Detect which cell encompasses the target text, then output its (X, Y) center coordinate. 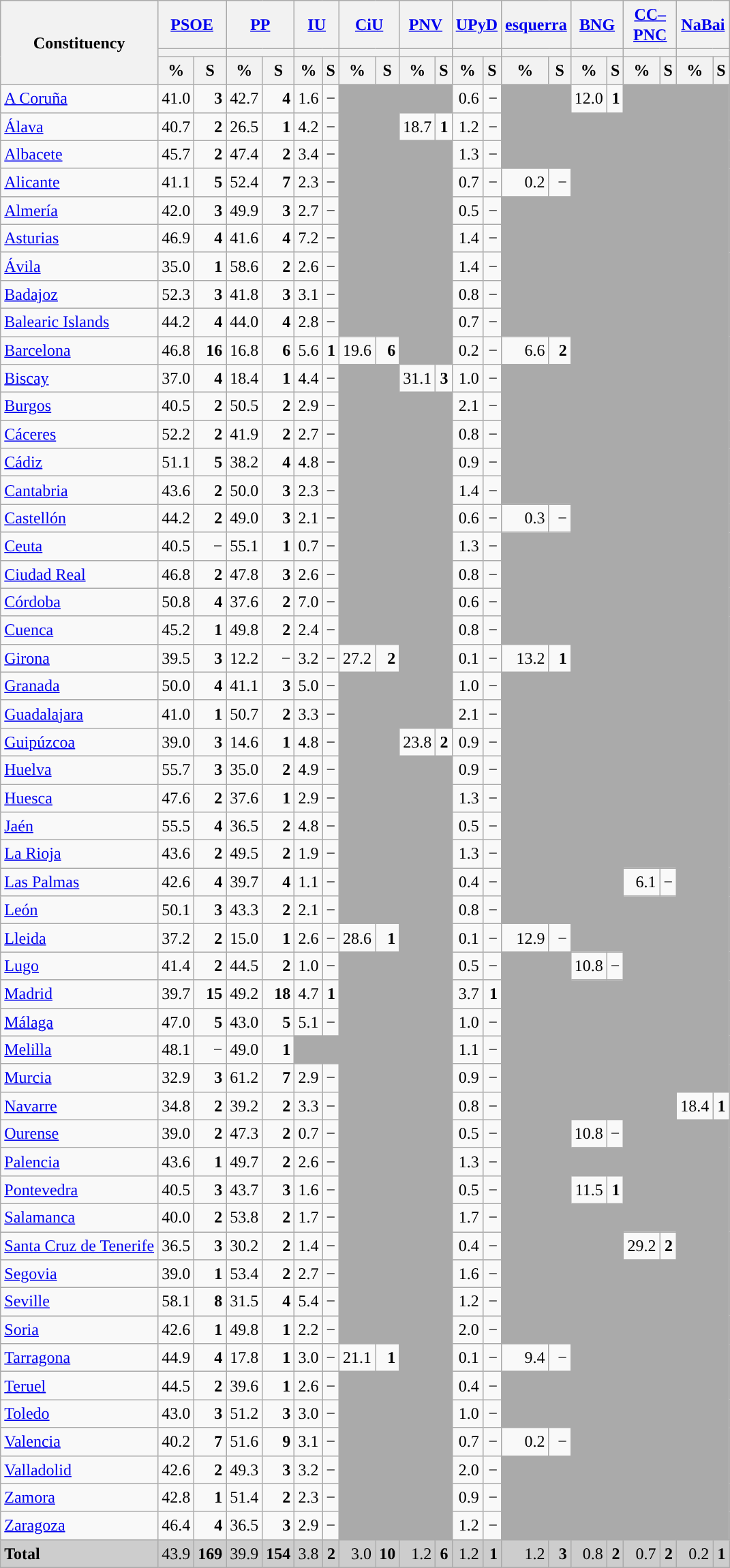
51.1 (176, 462)
19.6 (357, 350)
6.6 (525, 350)
UPyD (476, 25)
5.4 (308, 1302)
Jaén (79, 826)
Seville (79, 1302)
38.2 (244, 462)
CC–PNC (650, 25)
Pontevedra (79, 1190)
49.9 (244, 210)
10 (387, 1554)
40.0 (176, 1217)
26.5 (244, 127)
2.8 (308, 322)
16 (210, 350)
52.3 (176, 294)
50.7 (244, 714)
Valladolid (79, 1469)
2.4 (308, 630)
5.0 (308, 686)
44.9 (176, 1357)
Teruel (79, 1386)
11.5 (589, 1190)
IU (317, 25)
Burgos (79, 406)
5.1 (308, 1022)
Zamora (79, 1498)
12.2 (244, 658)
4.2 (308, 127)
Guipúzcoa (79, 741)
41.9 (244, 435)
Las Palmas (79, 882)
2.2 (308, 1330)
47.0 (176, 1022)
Zaragoza (79, 1525)
PSOE (192, 25)
Guadalajara (79, 714)
32.9 (176, 1078)
39.9 (244, 1554)
29.2 (642, 1246)
Badajoz (79, 294)
45.2 (176, 630)
Lugo (79, 966)
Santa Cruz de Tenerife (79, 1246)
Granada (79, 686)
Soria (79, 1330)
Almería (79, 210)
39.5 (176, 658)
47.4 (244, 154)
47.8 (244, 574)
7.0 (308, 602)
53.8 (244, 1217)
55.1 (244, 547)
17.8 (244, 1357)
Ávila (79, 266)
15.0 (244, 938)
Palencia (79, 1161)
49.2 (244, 994)
51.6 (244, 1442)
3.7 (468, 994)
Ceuta (79, 547)
3.4 (308, 154)
Segovia (79, 1274)
49.7 (244, 1161)
15 (210, 994)
50.5 (244, 406)
39.2 (244, 1105)
18 (278, 994)
5.6 (308, 350)
42.8 (176, 1498)
169 (210, 1554)
13.2 (525, 658)
Alicante (79, 183)
30.2 (244, 1246)
Murcia (79, 1078)
NaBai (703, 25)
Córdoba (79, 602)
47.6 (176, 797)
La Rioja (79, 855)
4.7 (308, 994)
27.2 (357, 658)
61.2 (244, 1078)
12.9 (525, 938)
42.7 (244, 98)
3.8 (308, 1554)
55.7 (176, 770)
23.8 (417, 741)
40.7 (176, 127)
Cuenca (79, 630)
51.2 (244, 1413)
49.3 (244, 1469)
Ourense (79, 1134)
PNV (425, 25)
55.5 (176, 826)
Huesca (79, 797)
Albacete (79, 154)
41.6 (244, 239)
16.8 (244, 350)
León (79, 910)
37.0 (176, 379)
CiU (369, 25)
21.1 (357, 1357)
41.4 (176, 966)
Málaga (79, 1022)
Cantabria (79, 491)
Valencia (79, 1442)
58.6 (244, 266)
41.8 (244, 294)
Balearic Islands (79, 322)
Cáceres (79, 435)
Total (79, 1554)
53.4 (244, 1274)
Castellón (79, 518)
50.1 (176, 910)
43.7 (244, 1190)
51.4 (244, 1498)
Barcelona (79, 350)
Girona (79, 658)
Salamanca (79, 1217)
45.7 (176, 154)
39.6 (244, 1386)
43.9 (176, 1554)
44.0 (244, 322)
47.3 (244, 1134)
BNG (597, 25)
Lleida (79, 938)
43.3 (244, 910)
18.7 (417, 127)
50.8 (176, 602)
Asturias (79, 239)
34.8 (176, 1105)
Melilla (79, 1049)
9 (278, 1442)
46.9 (176, 239)
52.4 (244, 183)
Cádiz (79, 462)
46.4 (176, 1525)
31.5 (244, 1302)
58.1 (176, 1302)
0.3 (525, 518)
Madrid (79, 994)
4.9 (308, 770)
Biscay (79, 379)
Constituency (79, 42)
6.1 (642, 882)
48.1 (176, 1049)
Toledo (79, 1413)
Álava (79, 127)
37.2 (176, 938)
esquerra (536, 25)
Tarragona (79, 1357)
Navarre (79, 1105)
14.6 (244, 741)
40.2 (176, 1442)
4.4 (308, 379)
28.6 (357, 938)
42.0 (176, 210)
12.0 (589, 98)
PP (260, 25)
9.4 (525, 1357)
Huelva (79, 770)
Ciudad Real (79, 574)
7.2 (308, 239)
8 (210, 1302)
31.1 (417, 379)
154 (278, 1554)
1.9 (308, 855)
52.2 (176, 435)
49.5 (244, 855)
A Coruña (79, 98)
